Locate the cell with the specified text and output its [X, Y] center coordinate. 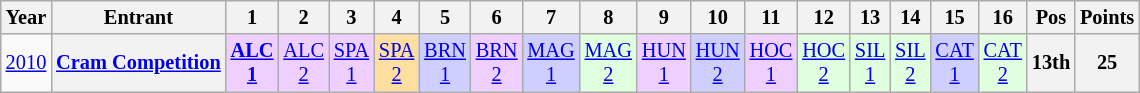
Entrant [138, 17]
12 [824, 17]
BRN1 [445, 63]
10 [718, 17]
1 [252, 17]
HUN1 [664, 63]
HOC1 [772, 63]
Pos [1051, 17]
Points [1107, 17]
14 [910, 17]
HOC2 [824, 63]
15 [954, 17]
4 [396, 17]
CAT1 [954, 63]
16 [1003, 17]
CAT2 [1003, 63]
BRN2 [497, 63]
2010 [26, 63]
11 [772, 17]
HUN2 [718, 63]
MAG1 [550, 63]
ALC1 [252, 63]
7 [550, 17]
8 [608, 17]
Cram Competition [138, 63]
13 [870, 17]
5 [445, 17]
Year [26, 17]
25 [1107, 63]
2 [303, 17]
13th [1051, 63]
6 [497, 17]
SPA2 [396, 63]
MAG2 [608, 63]
SIL1 [870, 63]
SPA1 [352, 63]
9 [664, 17]
SIL2 [910, 63]
3 [352, 17]
ALC2 [303, 63]
